Determine the (x, y) coordinate at the center of the cell enclosing the given text.  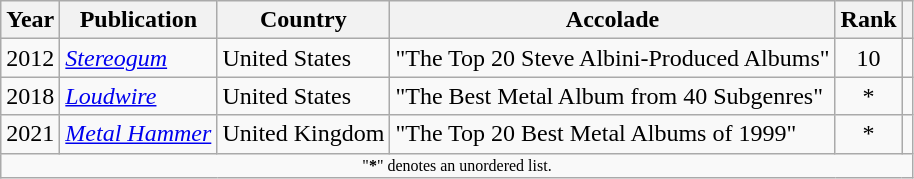
United Kingdom (304, 134)
Rank (868, 20)
2012 (30, 58)
Country (304, 20)
2021 (30, 134)
Accolade (612, 20)
10 (868, 58)
Loudwire (138, 96)
Year (30, 20)
Publication (138, 20)
Metal Hammer (138, 134)
"The Top 20 Best Metal Albums of 1999" (612, 134)
"*" denotes an unordered list. (457, 165)
Stereogum (138, 58)
"The Best Metal Album from 40 Subgenres" (612, 96)
"The Top 20 Steve Albini-Produced Albums" (612, 58)
2018 (30, 96)
